Find where the given text appears and provide that cell's center as [x, y] coordinate. 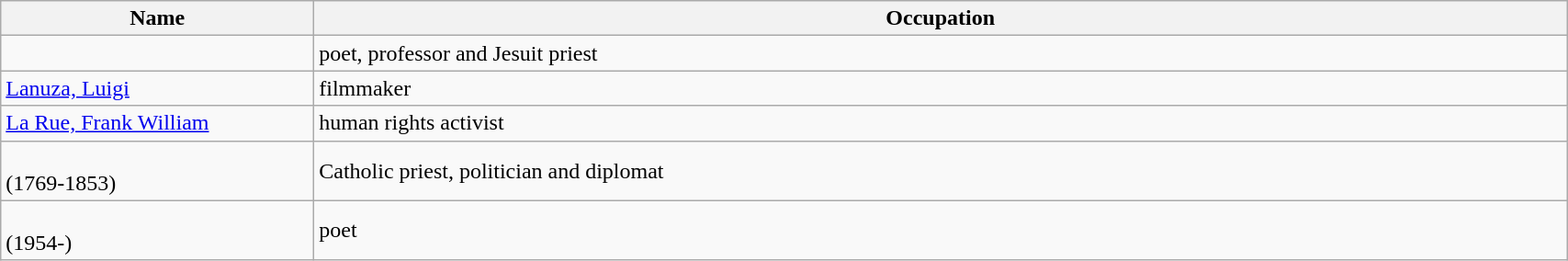
filmmaker [941, 88]
Occupation [941, 18]
poet [941, 230]
poet, professor and Jesuit priest [941, 53]
La Rue, Frank William [158, 123]
(1769-1853) [158, 171]
(1954-) [158, 230]
Lanuza, Luigi [158, 88]
Catholic priest, politician and diplomat [941, 171]
Name [158, 18]
human rights activist [941, 123]
